Return the [x, y] coordinate for the center point of the cell that contains the specified text.  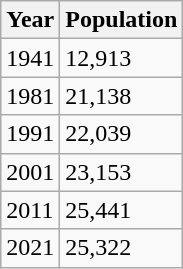
25,322 [122, 248]
1981 [30, 96]
2001 [30, 172]
12,913 [122, 58]
22,039 [122, 134]
Population [122, 20]
25,441 [122, 210]
2021 [30, 248]
1991 [30, 134]
2011 [30, 210]
Year [30, 20]
21,138 [122, 96]
1941 [30, 58]
23,153 [122, 172]
